Identify which cell holds the provided text, then report its [X, Y] central coordinate. 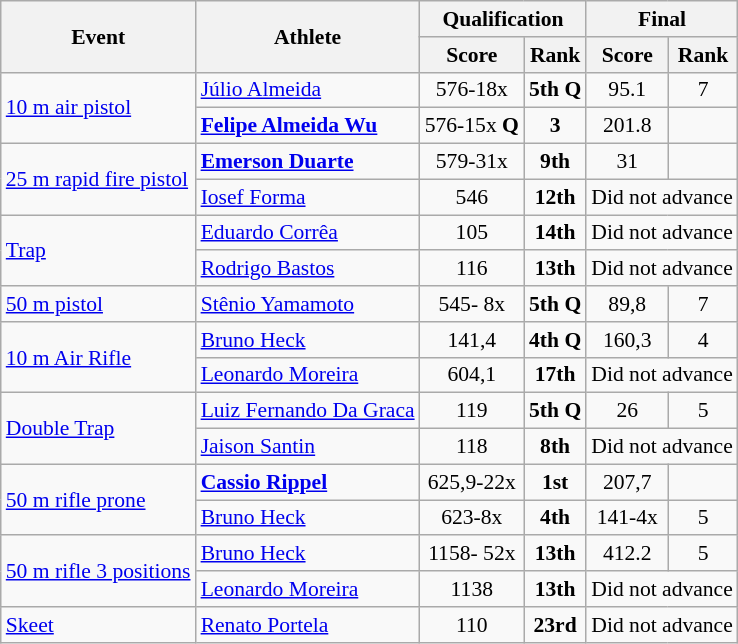
579-31x [472, 162]
Eduardo Corrêa [308, 233]
545- 8x [472, 304]
Event [98, 36]
623-8x [472, 518]
201.8 [627, 126]
4 [703, 340]
Final [662, 19]
116 [472, 269]
546 [472, 197]
625,9-22x [472, 482]
Cassio Rippel [308, 482]
1st [555, 482]
Athlete [308, 36]
Júlio Almeida [308, 90]
23rd [555, 625]
604,1 [472, 375]
1158- 52x [472, 554]
14th [555, 233]
1138 [472, 589]
110 [472, 625]
50 m rifle prone [98, 500]
Qualification [504, 19]
Emerson Duarte [308, 162]
Trap [98, 250]
4th [555, 518]
17th [555, 375]
576-15x Q [472, 126]
8th [555, 447]
89,8 [627, 304]
26 [627, 411]
118 [472, 447]
Felipe Almeida Wu [308, 126]
119 [472, 411]
141,4 [472, 340]
Stênio Yamamoto [308, 304]
12th [555, 197]
50 m pistol [98, 304]
Luiz Fernando Da Graca [308, 411]
576-18x [472, 90]
4th Q [555, 340]
412.2 [627, 554]
31 [627, 162]
160,3 [627, 340]
3 [555, 126]
207,7 [627, 482]
10 m Air Rifle [98, 358]
Double Trap [98, 428]
25 m rapid fire pistol [98, 180]
Jaison Santin [308, 447]
Iosef Forma [308, 197]
105 [472, 233]
95.1 [627, 90]
Renato Portela [308, 625]
9th [555, 162]
50 m rifle 3 positions [98, 572]
141-4x [627, 518]
Skeet [98, 625]
Rodrigo Bastos [308, 269]
10 m air pistol [98, 108]
